Identify which cell holds the provided text, then report its [x, y] central coordinate. 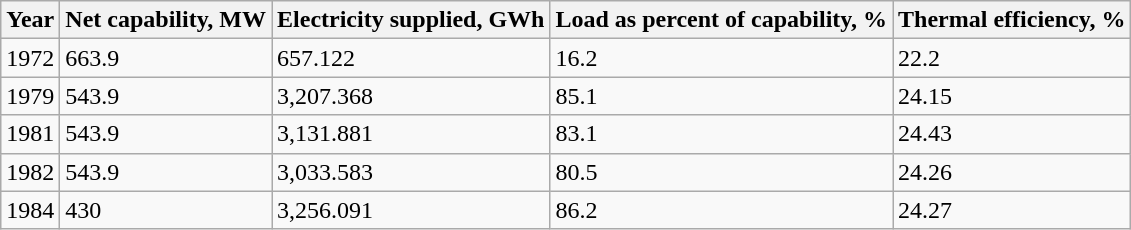
85.1 [722, 96]
1982 [30, 172]
657.122 [411, 58]
86.2 [722, 210]
1972 [30, 58]
24.27 [1012, 210]
24.26 [1012, 172]
3,131.881 [411, 134]
663.9 [166, 58]
24.43 [1012, 134]
3,256.091 [411, 210]
Thermal efficiency, % [1012, 20]
Electricity supplied, GWh [411, 20]
83.1 [722, 134]
80.5 [722, 172]
Net capability, MW [166, 20]
3,033.583 [411, 172]
Load as percent of capability, % [722, 20]
16.2 [722, 58]
Year [30, 20]
24.15 [1012, 96]
1984 [30, 210]
1981 [30, 134]
22.2 [1012, 58]
430 [166, 210]
3,207.368 [411, 96]
1979 [30, 96]
